Search for the cell housing the specified text and yield its (x, y) center coordinate. 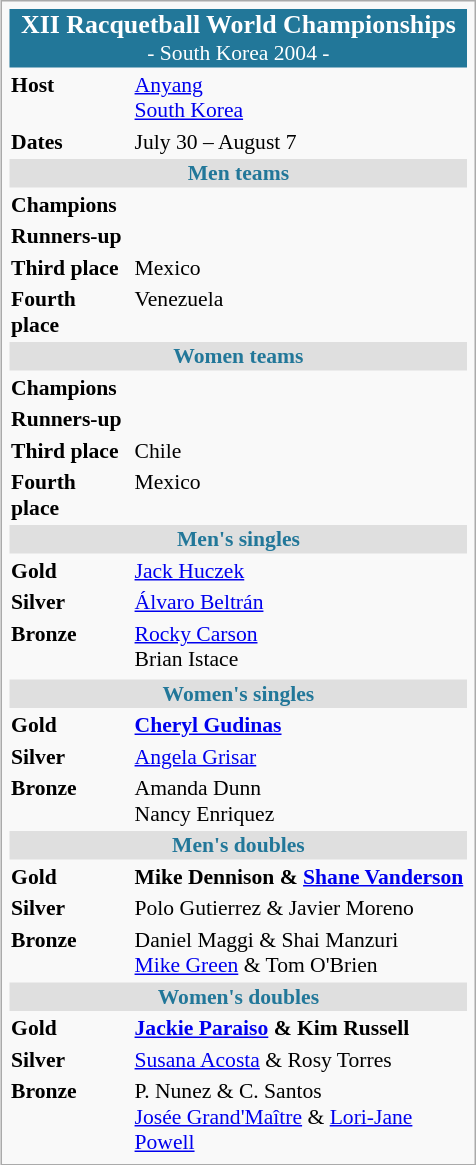
Anyang South Korea (300, 97)
Jackie Paraiso & Kim Russell (300, 1028)
Polo Gutierrez & Javier Moreno (300, 908)
Men teams (239, 173)
Women's doubles (239, 996)
Jack Huczek (300, 570)
Rocky Carson Brian Istace (300, 646)
Cheryl Gudinas (300, 725)
Dates (70, 141)
Mike Dennison & Shane Vanderson (300, 876)
Daniel Maggi & Shai Manzuri Mike Green & Tom O'Brien (300, 952)
Álvaro Beltrán (300, 602)
Amanda Dunn Nancy Enriquez (300, 801)
Chile (300, 450)
July 30 – August 7 (300, 141)
Angela Grisar (300, 756)
Men's singles (239, 539)
XII Racquetball World Championships- South Korea 2004 - (239, 38)
Host (70, 97)
Susana Acosta & Rosy Torres (300, 1059)
Women's singles (239, 693)
Women teams (239, 356)
Men's doubles (239, 845)
Venezuela (300, 312)
P. Nunez & C. Santos Josée Grand'Maître & Lori-Jane Powell (300, 1117)
